Output the [X, Y] coordinate of the center of the cell containing the given text.  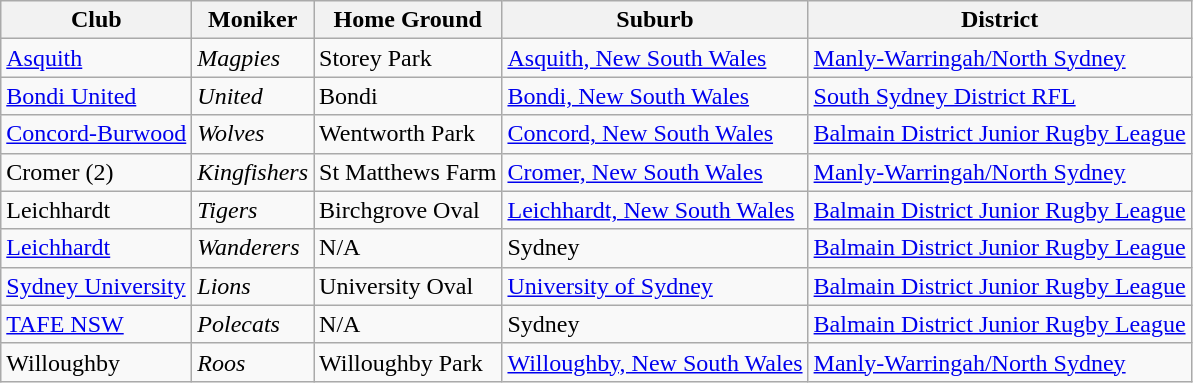
Wolves [253, 134]
University of Sydney [655, 286]
Cromer, New South Wales [655, 172]
Wentworth Park [408, 134]
Cromer (2) [96, 172]
Tigers [253, 210]
Polecats [253, 324]
Home Ground [408, 20]
Concord-Burwood [96, 134]
Moniker [253, 20]
Bondi [408, 96]
Suburb [655, 20]
Magpies [253, 58]
Storey Park [408, 58]
Roos [253, 362]
Bondi, New South Wales [655, 96]
University Oval [408, 286]
Leichhardt, New South Wales [655, 210]
Willoughby [96, 362]
Bondi United [96, 96]
Lions [253, 286]
Asquith [96, 58]
Asquith, New South Wales [655, 58]
Birchgrove Oval [408, 210]
Wanderers [253, 248]
Kingfishers [253, 172]
United [253, 96]
Willoughby, New South Wales [655, 362]
TAFE NSW [96, 324]
Sydney University [96, 286]
Club [96, 20]
South Sydney District RFL [1000, 96]
St Matthews Farm [408, 172]
Willoughby Park [408, 362]
Concord, New South Wales [655, 134]
District [1000, 20]
